Scan for the cell matching the given text and deliver its [x, y] coordinate at center. 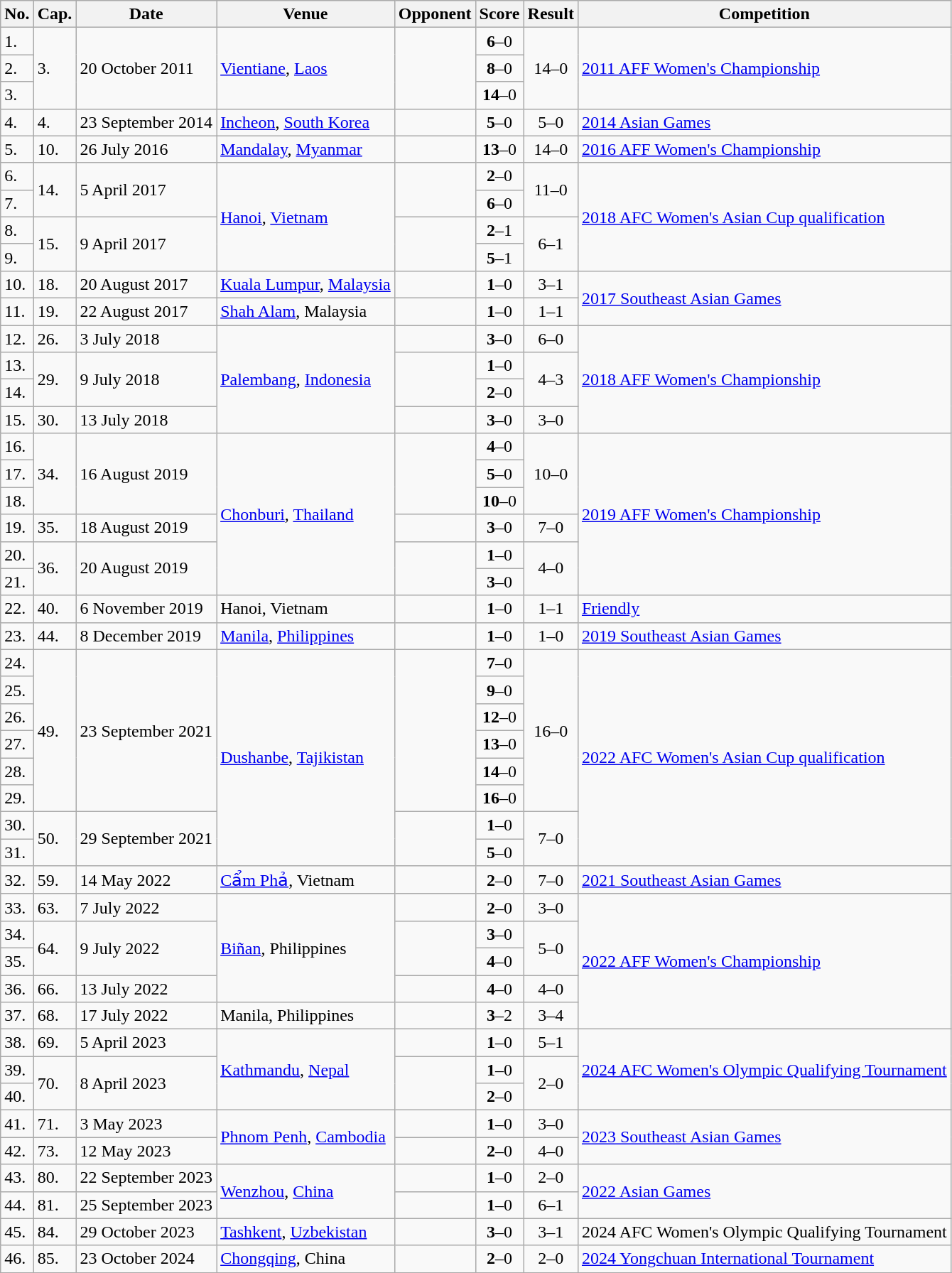
20 August 2019 [146, 568]
Shah Alam, Malaysia [305, 311]
Opponent [435, 14]
20 October 2011 [146, 68]
20. [17, 555]
14 May 2022 [146, 880]
Cẩm Phả, Vietnam [305, 880]
25 September 2023 [146, 1205]
4–3 [551, 379]
3 July 2018 [146, 339]
9. [17, 257]
2017 Southeast Asian Games [764, 298]
2019 AFF Women's Championship [764, 514]
2019 Southeast Asian Games [764, 636]
Result [551, 14]
22 September 2023 [146, 1178]
42. [17, 1151]
6. [17, 176]
31. [17, 852]
9 July 2018 [146, 379]
69. [55, 1043]
17 July 2022 [146, 1016]
Wenzhou, China [305, 1191]
Palembang, Indonesia [305, 379]
23 October 2024 [146, 1259]
80. [55, 1178]
73. [55, 1151]
9 April 2017 [146, 244]
Score [499, 14]
66. [55, 988]
Date [146, 14]
33. [17, 907]
2018 AFC Women's Asian Cup qualification [764, 217]
Tashkent, Uzbekistan [305, 1232]
16 August 2019 [146, 474]
2. [17, 68]
50. [55, 839]
6 November 2019 [146, 609]
5 April 2023 [146, 1043]
Competition [764, 14]
12. [17, 339]
8–0 [499, 68]
2022 Asian Games [764, 1191]
27. [17, 744]
Phnom Penh, Cambodia [305, 1137]
Biñan, Philippines [305, 948]
22 August 2017 [146, 311]
Kuala Lumpur, Malaysia [305, 284]
43. [17, 1178]
32. [17, 880]
24. [17, 663]
63. [55, 907]
17. [17, 474]
37. [17, 1016]
Venue [305, 14]
1. [17, 41]
13 July 2022 [146, 988]
2011 AFF Women's Championship [764, 68]
Chongqing, China [305, 1259]
59. [55, 880]
29 October 2023 [146, 1232]
20 August 2017 [146, 284]
11. [17, 311]
2022 AFF Women's Championship [764, 961]
23. [17, 636]
18 August 2019 [146, 528]
70. [55, 1083]
26 July 2016 [146, 149]
41. [17, 1124]
85. [55, 1259]
8. [17, 230]
16. [17, 447]
Dushanbe, Tajikistan [305, 757]
5 April 2017 [146, 190]
8 December 2019 [146, 636]
Chonburi, Thailand [305, 514]
28. [17, 771]
Incheon, South Korea [305, 122]
2–1 [499, 230]
29 September 2021 [146, 839]
Mandalay, Myanmar [305, 149]
9 July 2022 [146, 948]
2024 Yongchuan International Tournament [764, 1259]
68. [55, 1016]
38. [17, 1043]
2016 AFF Women's Championship [764, 149]
49. [55, 730]
2018 AFF Women's Championship [764, 379]
11–0 [551, 190]
2021 Southeast Asian Games [764, 880]
23 September 2021 [146, 730]
12 May 2023 [146, 1151]
22. [17, 609]
25. [17, 690]
2014 Asian Games [764, 122]
2022 AFC Women's Asian Cup qualification [764, 757]
3 May 2023 [146, 1124]
64. [55, 948]
84. [55, 1232]
39. [17, 1070]
23 September 2014 [146, 122]
Kathmandu, Nepal [305, 1070]
13 July 2018 [146, 420]
2023 Southeast Asian Games [764, 1137]
45. [17, 1232]
81. [55, 1205]
9–0 [499, 690]
46. [17, 1259]
71. [55, 1124]
21. [17, 582]
Friendly [764, 609]
5. [17, 149]
Vientiane, Laos [305, 68]
12–0 [499, 717]
No. [17, 14]
3–4 [551, 1016]
7 July 2022 [146, 907]
Cap. [55, 14]
8 April 2023 [146, 1083]
7. [17, 203]
3–2 [499, 1016]
13. [17, 366]
